Pinpoint the cell where the given text exists, returning its [x, y] midpoint coordinate. 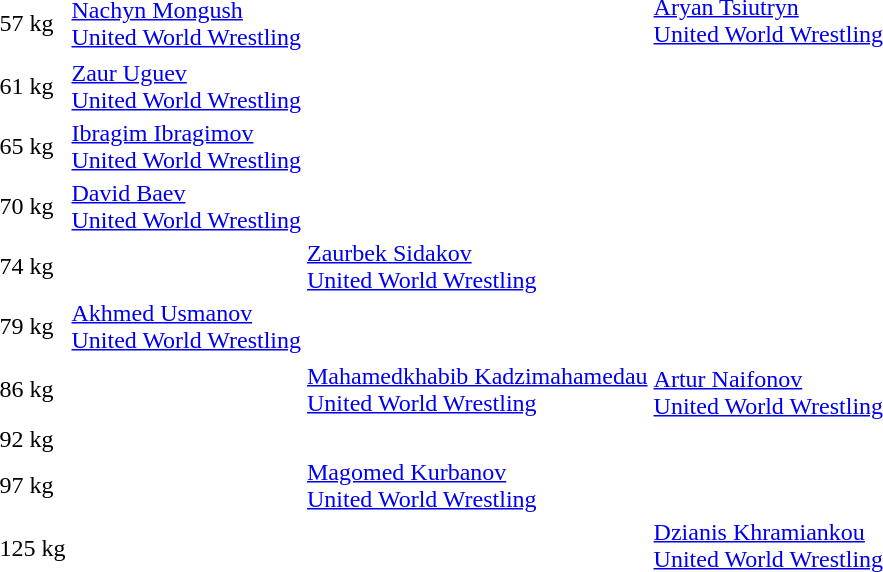
Zaur Uguev United World Wrestling [186, 86]
Magomed Kurbanov United World Wrestling [478, 486]
David Baev United World Wrestling [186, 206]
Zaurbek Sidakov United World Wrestling [478, 266]
Ibragim Ibragimov United World Wrestling [186, 146]
Akhmed Usmanov United World Wrestling [186, 326]
Mahamedkhabib Kadzimahamedau United World Wrestling [478, 390]
